Find where the given text appears and provide that cell's center as (x, y) coordinate. 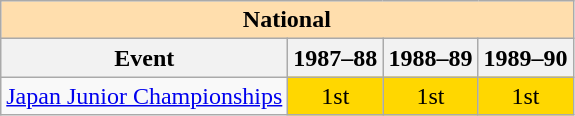
National (287, 20)
Event (144, 58)
1987–88 (336, 58)
Japan Junior Championships (144, 96)
1988–89 (430, 58)
1989–90 (526, 58)
